Determine the (X, Y) coordinate at the center of the cell enclosing the given text.  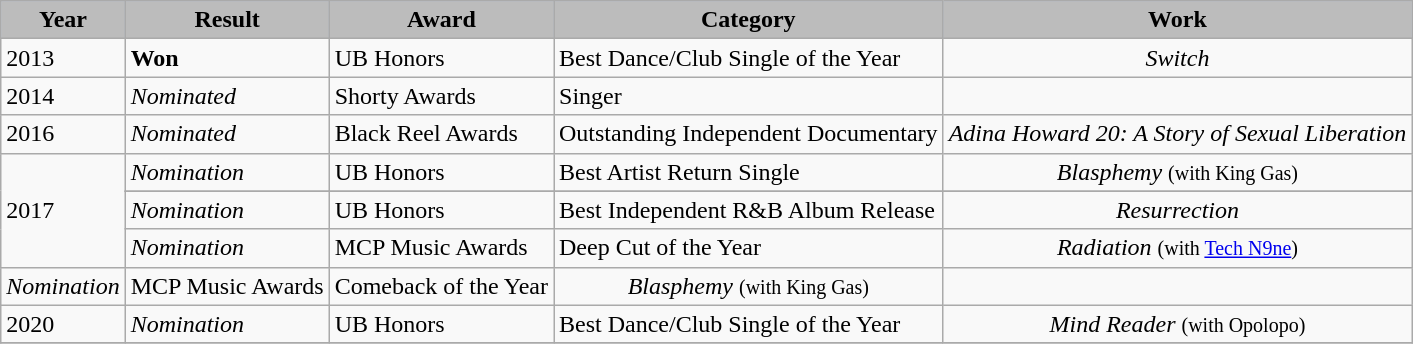
Year (63, 20)
2016 (63, 134)
2017 (63, 210)
Comeback of the Year (441, 286)
2020 (63, 324)
Outstanding Independent Documentary (749, 134)
Black Reel Awards (441, 134)
Won (227, 58)
Best Independent R&B Album Release (749, 210)
2013 (63, 58)
Singer (749, 96)
Adina Howard 20: A Story of Sexual Liberation (1178, 134)
Switch (1178, 58)
Result (227, 20)
Shorty Awards (441, 96)
Work (1178, 20)
Category (749, 20)
Radiation (with Tech N9ne) (1178, 248)
Mind Reader (with Opolopo) (1178, 324)
Best Artist Return Single (749, 172)
Award (441, 20)
2014 (63, 96)
Deep Cut of the Year (749, 248)
Resurrection (1178, 210)
